Identify which cell holds the provided text, then report its [X, Y] central coordinate. 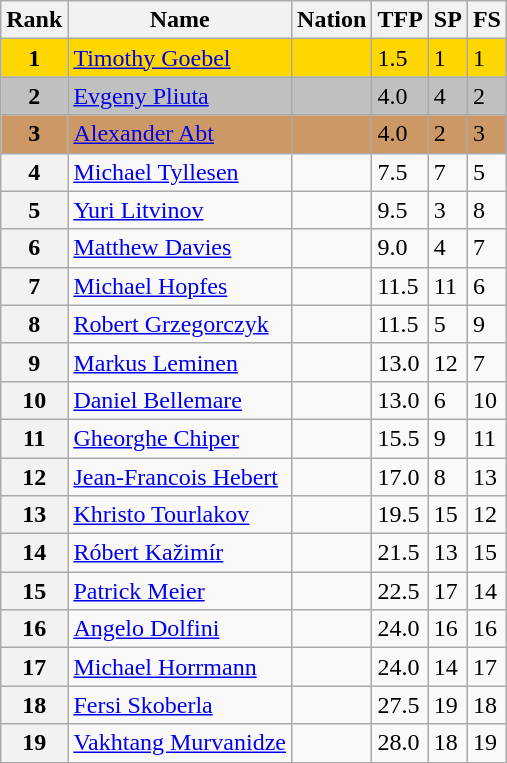
Jean-Francois Hebert [180, 477]
SP [448, 20]
Fersi Skoberla [180, 705]
Matthew Davies [180, 248]
9.5 [400, 210]
Markus Leminen [180, 362]
22.5 [400, 591]
Róbert Kažimír [180, 553]
7.5 [400, 172]
Rank [34, 20]
9.0 [400, 248]
Vakhtang Murvanidze [180, 743]
17.0 [400, 477]
19.5 [400, 515]
Yuri Litvinov [180, 210]
Michael Tyllesen [180, 172]
Khristo Tourlakov [180, 515]
TFP [400, 20]
FS [486, 20]
Timothy Goebel [180, 58]
Michael Hopfes [180, 286]
Robert Grzegorczyk [180, 324]
Patrick Meier [180, 591]
Nation [332, 20]
15.5 [400, 438]
28.0 [400, 743]
Angelo Dolfini [180, 629]
Evgeny Pliuta [180, 96]
21.5 [400, 553]
Name [180, 20]
Alexander Abt [180, 134]
Daniel Bellemare [180, 400]
Gheorghe Chiper [180, 438]
27.5 [400, 705]
Michael Horrmann [180, 667]
1.5 [400, 58]
